Identify which cell holds the provided text, then report its [X, Y] central coordinate. 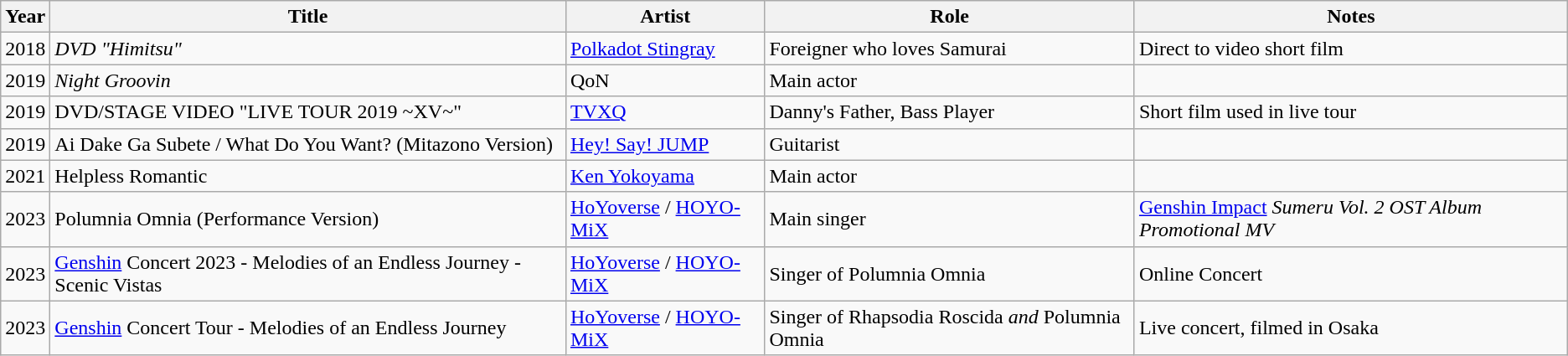
Title [308, 17]
Foreigner who loves Samurai [950, 49]
Notes [1350, 17]
Short film used in live tour [1350, 112]
Artist [665, 17]
Ai Dake Ga Subete / What Do You Want? (Mitazono Version) [308, 144]
Guitarist [950, 144]
Helpless Romantic [308, 176]
Singer of Rhapsodia Roscida and Polumnia Omnia [950, 328]
Main singer [950, 219]
Hey! Say! JUMP [665, 144]
Online Concert [1350, 273]
Danny's Father, Bass Player [950, 112]
Role [950, 17]
QoN [665, 80]
Ken Yokoyama [665, 176]
2021 [25, 176]
TVXQ [665, 112]
DVD "Himitsu" [308, 49]
Genshin Concert 2023 - Melodies of an Endless Journey - Scenic Vistas [308, 273]
Genshin Impact Sumeru Vol. 2 OST Album Promotional MV [1350, 219]
DVD/STAGE VIDEO "LIVE TOUR 2019 ~XV~" [308, 112]
Live concert, filmed in Osaka [1350, 328]
2018 [25, 49]
Polumnia Omnia (Performance Version) [308, 219]
Direct to video short film [1350, 49]
Polkadot Stingray [665, 49]
Singer of Polumnia Omnia [950, 273]
Genshin Concert Tour - Melodies of an Endless Journey [308, 328]
Year [25, 17]
Night Groovin [308, 80]
